Capture the cell that displays the provided text and extract its [X, Y] central coordinate. 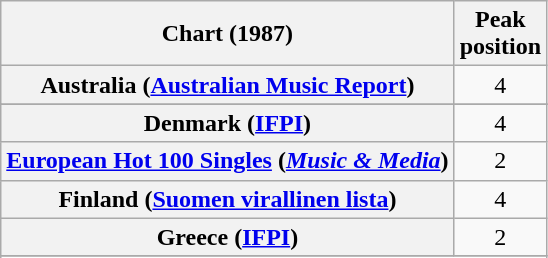
Australia (Australian Music Report) [228, 85]
Peakposition [500, 34]
Denmark (IFPI) [228, 123]
Chart (1987) [228, 34]
European Hot 100 Singles (Music & Media) [228, 161]
Finland (Suomen virallinen lista) [228, 199]
Greece (IFPI) [228, 237]
